Capture the cell that displays the provided text and extract its (X, Y) central coordinate. 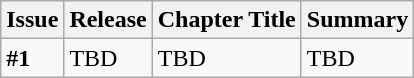
#1 (32, 58)
Chapter Title (226, 20)
Release (108, 20)
Summary (357, 20)
Issue (32, 20)
